Output the (x, y) coordinate of the center of the cell containing the given text.  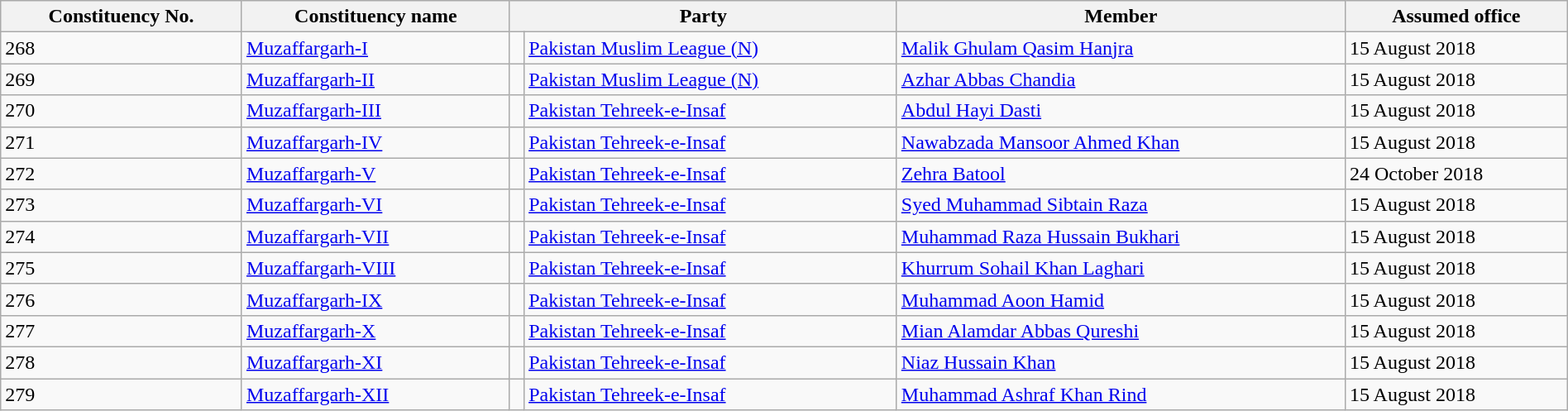
Muzaffargarh-VIII (375, 268)
Muzaffargarh-VI (375, 205)
Muzaffargarh-IX (375, 299)
Constituency name (375, 17)
270 (122, 111)
Syed Muhammad Sibtain Raza (1121, 205)
Assumed office (1456, 17)
Constituency No. (122, 17)
Muzaffargarh-X (375, 331)
269 (122, 79)
Member (1121, 17)
279 (122, 394)
268 (122, 48)
Nawabzada Mansoor Ahmed Khan (1121, 142)
277 (122, 331)
Muzaffargarh-II (375, 79)
Muhammad Aoon Hamid (1121, 299)
Muzaffargarh-XII (375, 394)
275 (122, 268)
Party (703, 17)
272 (122, 174)
Muzaffargarh-V (375, 174)
Niaz Hussain Khan (1121, 362)
276 (122, 299)
Malik Ghulam Qasim Hanjra (1121, 48)
Muzaffargarh-IV (375, 142)
Muzaffargarh-III (375, 111)
Muzaffargarh-XI (375, 362)
273 (122, 205)
Abdul Hayi Dasti (1121, 111)
24 October 2018 (1456, 174)
Muhammad Ashraf Khan Rind (1121, 394)
Muzaffargarh-I (375, 48)
Zehra Batool (1121, 174)
278 (122, 362)
Mian Alamdar Abbas Qureshi (1121, 331)
274 (122, 237)
Muzaffargarh-VII (375, 237)
Azhar Abbas Chandia (1121, 79)
Muhammad Raza Hussain Bukhari (1121, 237)
271 (122, 142)
Khurrum Sohail Khan Laghari (1121, 268)
